Identify which cell holds the provided text, then report its [x, y] central coordinate. 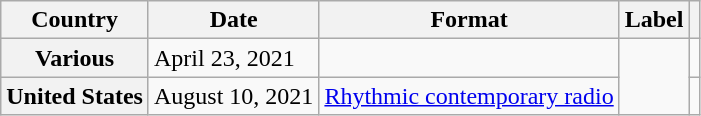
Rhythmic contemporary radio [469, 96]
Various [75, 58]
Date [233, 20]
Country [75, 20]
Format [469, 20]
United States [75, 96]
August 10, 2021 [233, 96]
Label [654, 20]
April 23, 2021 [233, 58]
